Locate the cell with the specified text and output its (X, Y) center coordinate. 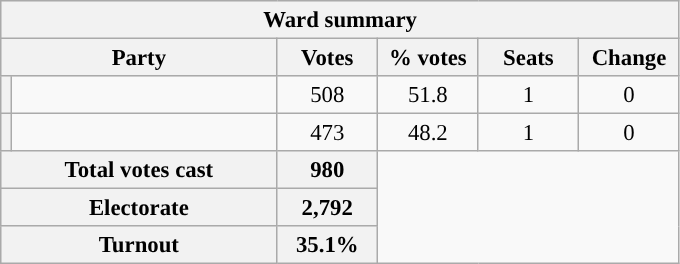
Turnout (139, 245)
51.8 (428, 95)
Seats (528, 58)
Votes (328, 58)
35.1% (328, 245)
Change (630, 58)
Total votes cast (139, 170)
473 (328, 133)
48.2 (428, 133)
% votes (428, 58)
Party (139, 58)
Ward summary (340, 20)
508 (328, 95)
980 (328, 170)
2,792 (328, 208)
Electorate (139, 208)
